Capture the cell that displays the provided text and extract its (x, y) central coordinate. 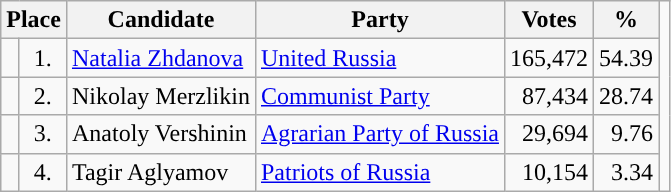
Candidate (160, 20)
54.39 (626, 58)
Anatoly Vershinin (160, 134)
Party (380, 20)
3. (43, 134)
Agrarian Party of Russia (380, 134)
Communist Party (380, 96)
Patriots of Russia (380, 172)
3.34 (626, 172)
10,154 (548, 172)
4. (43, 172)
United Russia (380, 58)
Natalia Zhdanova (160, 58)
9.76 (626, 134)
1. (43, 58)
28.74 (626, 96)
Nikolay Merzlikin (160, 96)
2. (43, 96)
% (626, 20)
Place (34, 20)
87,434 (548, 96)
Tagir Aglyamov (160, 172)
Votes (548, 20)
29,694 (548, 134)
165,472 (548, 58)
